Capture the cell that displays the provided text and extract its [X, Y] central coordinate. 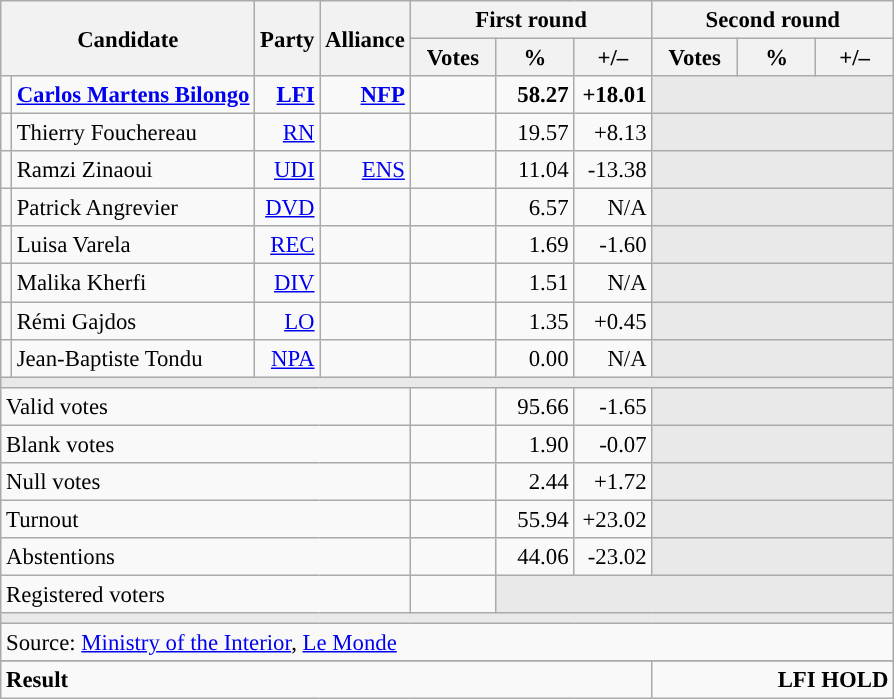
1.35 [535, 321]
-13.38 [613, 170]
55.94 [535, 519]
Thierry Fouchereau [132, 133]
-1.60 [613, 245]
Malika Kherfi [132, 283]
58.27 [535, 95]
Alliance [365, 38]
Ramzi Zinaoui [132, 170]
Registered voters [206, 594]
Jean-Baptiste Tondu [132, 358]
+18.01 [613, 95]
ENS [365, 170]
NPA [288, 358]
Abstentions [206, 557]
Party [288, 38]
LFI [288, 95]
REC [288, 245]
First round [531, 20]
2.44 [535, 482]
-0.07 [613, 444]
Second round [773, 20]
19.57 [535, 133]
LFI HOLD [773, 680]
-1.65 [613, 406]
UDI [288, 170]
DVD [288, 208]
Luisa Varela [132, 245]
1.69 [535, 245]
+1.72 [613, 482]
0.00 [535, 358]
Carlos Martens Bilongo [132, 95]
1.51 [535, 283]
RN [288, 133]
Source: Ministry of the Interior, Le Monde [448, 643]
+8.13 [613, 133]
NFP [365, 95]
+0.45 [613, 321]
+23.02 [613, 519]
Valid votes [206, 406]
-23.02 [613, 557]
Blank votes [206, 444]
44.06 [535, 557]
Rémi Gajdos [132, 321]
1.90 [535, 444]
Candidate [128, 38]
Turnout [206, 519]
Null votes [206, 482]
95.66 [535, 406]
6.57 [535, 208]
Result [326, 680]
DIV [288, 283]
Patrick Angrevier [132, 208]
LO [288, 321]
11.04 [535, 170]
